Search for the cell housing the specified text and yield its (x, y) center coordinate. 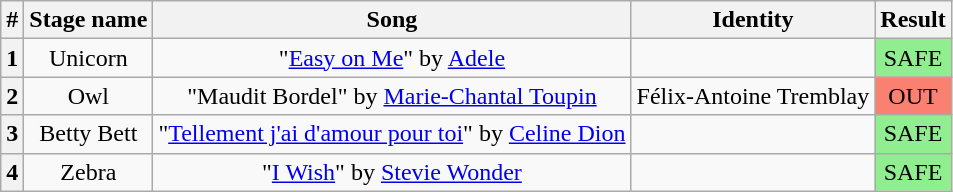
"I Wish" by Stevie Wonder (392, 172)
Owl (88, 96)
Félix-Antoine Tremblay (753, 96)
"Easy on Me" by Adele (392, 58)
Stage name (88, 20)
"Tellement j'ai d'amour pour toi" by Celine Dion (392, 134)
3 (12, 134)
1 (12, 58)
2 (12, 96)
Result (913, 20)
Betty Bett (88, 134)
Zebra (88, 172)
OUT (913, 96)
"Maudit Bordel" by Marie-Chantal Toupin (392, 96)
4 (12, 172)
Song (392, 20)
# (12, 20)
Identity (753, 20)
Unicorn (88, 58)
